Find where the given text appears and provide that cell's center as [X, Y] coordinate. 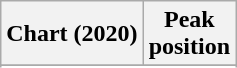
Peakposition [189, 34]
Chart (2020) [72, 34]
